Return the [x, y] coordinate for the center point of the cell that contains the specified text.  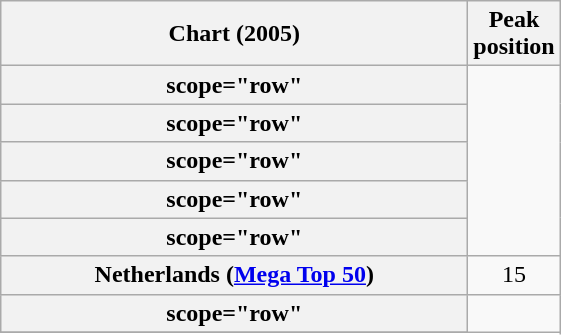
Chart (2005) [234, 34]
15 [514, 275]
Peakposition [514, 34]
Netherlands (Mega Top 50) [234, 275]
